Provide the [X, Y] coordinate of the cell's center where the given text is located.  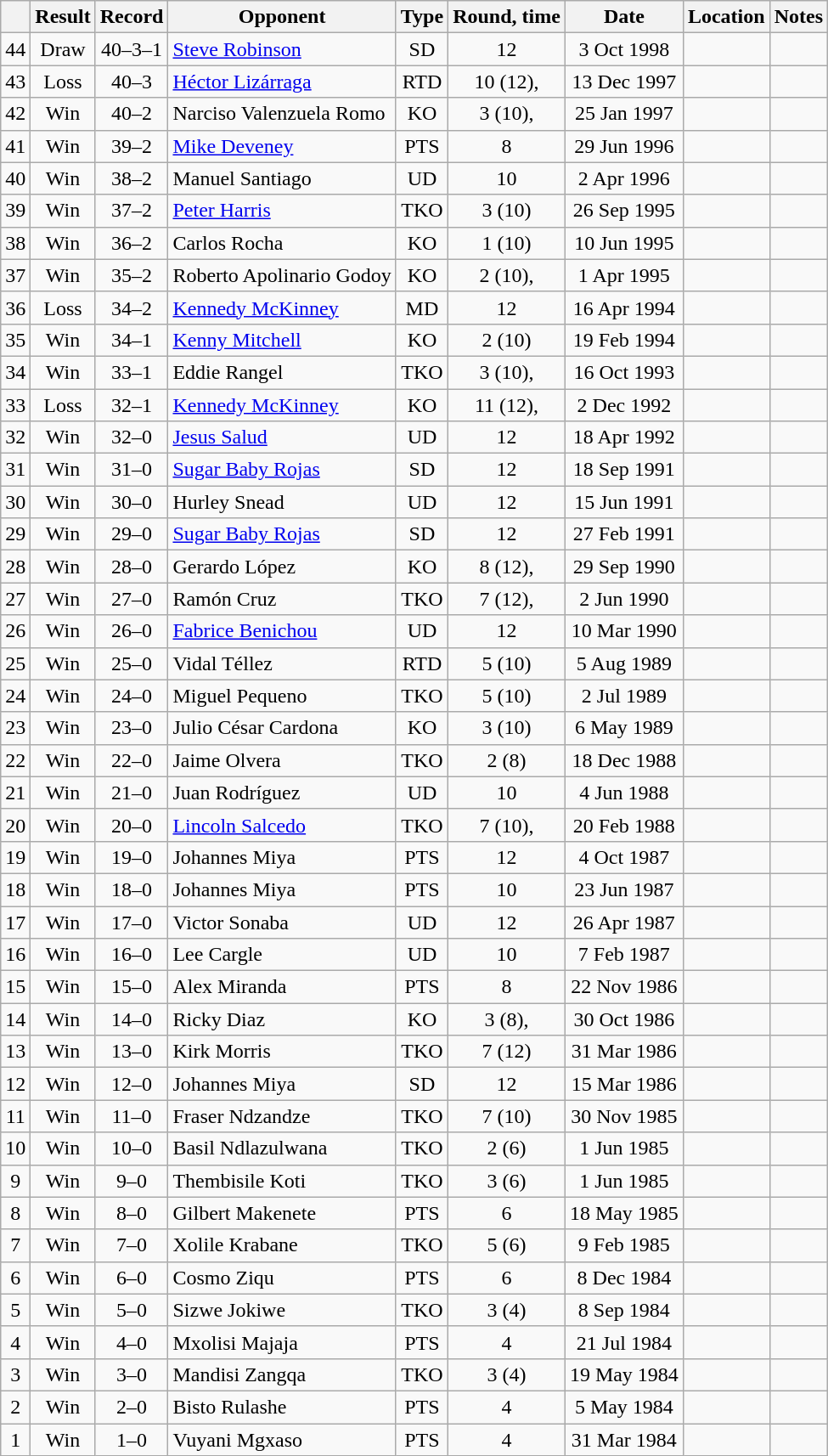
Julio César Cardona [282, 728]
39–2 [132, 146]
15 Jun 1991 [623, 502]
Juan Rodríguez [282, 793]
7–0 [132, 1245]
31 [15, 470]
Narciso Valenzuela Romo [282, 114]
Alex Miranda [282, 987]
Type [421, 17]
2 (8) [507, 760]
28–0 [132, 567]
2 (10), [507, 275]
Gilbert Makenete [282, 1213]
33 [15, 405]
7 (12), [507, 599]
Record [132, 17]
18 Sep 1991 [623, 470]
Draw [63, 49]
8 Dec 1984 [623, 1278]
18 Dec 1988 [623, 760]
33–1 [132, 372]
26–0 [132, 631]
10–0 [132, 1148]
24 [15, 696]
Bisto Rulashe [282, 1407]
Basil Ndlazulwana [282, 1148]
2 Jun 1990 [623, 599]
18–0 [132, 889]
10 Jun 1995 [623, 243]
13–0 [132, 1052]
29 [15, 534]
25 Jan 1997 [623, 114]
24–0 [132, 696]
34 [15, 372]
27 [15, 599]
44 [15, 49]
1–0 [132, 1440]
Kenny Mitchell [282, 340]
23 [15, 728]
29 Jun 1996 [623, 146]
8 Sep 1984 [623, 1310]
Mike Deveney [282, 146]
17–0 [132, 922]
35–2 [132, 275]
7 Feb 1987 [623, 955]
13 Dec 1997 [623, 82]
38–2 [132, 178]
Mandisi Zangqa [282, 1374]
Steve Robinson [282, 49]
Sizwe Jokiwe [282, 1310]
32–1 [132, 405]
36–2 [132, 243]
6 May 1989 [623, 728]
4 Jun 1988 [623, 793]
7 (10), [507, 825]
2–0 [132, 1407]
31 Mar 1984 [623, 1440]
Hurley Snead [282, 502]
2 Dec 1992 [623, 405]
40–3–1 [132, 49]
3 Oct 1998 [623, 49]
18 [15, 889]
11–0 [132, 1116]
26 [15, 631]
8–0 [132, 1213]
Manuel Santiago [282, 178]
Location [726, 17]
31 Mar 1986 [623, 1052]
19 [15, 857]
21 Jul 1984 [623, 1342]
27–0 [132, 599]
2 [15, 1407]
35 [15, 340]
Vuyani Mgxaso [282, 1440]
9 Feb 1985 [623, 1245]
20 [15, 825]
Miguel Pequeno [282, 696]
Jesus Salud [282, 437]
Result [63, 17]
3–0 [132, 1374]
Roberto Apolinario Godoy [282, 275]
31–0 [132, 470]
Vidal Téllez [282, 663]
Carlos Rocha [282, 243]
Date [623, 17]
10 Mar 1990 [623, 631]
Gerardo López [282, 567]
5 (6) [507, 1245]
Fraser Ndzandze [282, 1116]
Victor Sonaba [282, 922]
7 (10) [507, 1116]
MD [421, 308]
30–0 [132, 502]
9–0 [132, 1181]
3 (6) [507, 1181]
3 (8), [507, 1019]
22 [15, 760]
4–0 [132, 1342]
1 Apr 1995 [623, 275]
27 Feb 1991 [623, 534]
10 (12), [507, 82]
22 Nov 1986 [623, 987]
Mxolisi Majaja [282, 1342]
Peter Harris [282, 211]
Héctor Lizárraga [282, 82]
19–0 [132, 857]
34–2 [132, 308]
1 (10) [507, 243]
Thembisile Koti [282, 1181]
13 [15, 1052]
Round, time [507, 17]
21 [15, 793]
17 [15, 922]
16 [15, 955]
16 Oct 1993 [623, 372]
36 [15, 308]
18 Apr 1992 [623, 437]
41 [15, 146]
Ricky Diaz [282, 1019]
34–1 [132, 340]
2 Jul 1989 [623, 696]
23 Jun 1987 [623, 889]
25–0 [132, 663]
28 [15, 567]
8 (12), [507, 567]
Notes [798, 17]
2 (6) [507, 1148]
21–0 [132, 793]
1 [15, 1440]
Cosmo Ziqu [282, 1278]
14 [15, 1019]
4 Oct 1987 [623, 857]
43 [15, 82]
Fabrice Benichou [282, 631]
15–0 [132, 987]
16–0 [132, 955]
2 Apr 1996 [623, 178]
18 May 1985 [623, 1213]
15 [15, 987]
9 [15, 1181]
Xolile Krabane [282, 1245]
29–0 [132, 534]
30 Nov 1985 [623, 1116]
26 Sep 1995 [623, 211]
37 [15, 275]
Lincoln Salcedo [282, 825]
6–0 [132, 1278]
16 Apr 1994 [623, 308]
42 [15, 114]
29 Sep 1990 [623, 567]
2 (10) [507, 340]
Lee Cargle [282, 955]
40 [15, 178]
7 [15, 1245]
32 [15, 437]
19 May 1984 [623, 1374]
11 [15, 1116]
Kirk Morris [282, 1052]
Ramón Cruz [282, 599]
5 Aug 1989 [623, 663]
Jaime Olvera [282, 760]
7 (12) [507, 1052]
30 Oct 1986 [623, 1019]
5 [15, 1310]
5–0 [132, 1310]
Opponent [282, 17]
26 Apr 1987 [623, 922]
37–2 [132, 211]
20 Feb 1988 [623, 825]
5 May 1984 [623, 1407]
25 [15, 663]
23–0 [132, 728]
22–0 [132, 760]
30 [15, 502]
20–0 [132, 825]
3 [15, 1374]
40–2 [132, 114]
40–3 [132, 82]
Eddie Rangel [282, 372]
32–0 [132, 437]
15 Mar 1986 [623, 1084]
39 [15, 211]
38 [15, 243]
11 (12), [507, 405]
12–0 [132, 1084]
14–0 [132, 1019]
19 Feb 1994 [623, 340]
